Provide the [X, Y] coordinate of the cell's center where the given text is located.  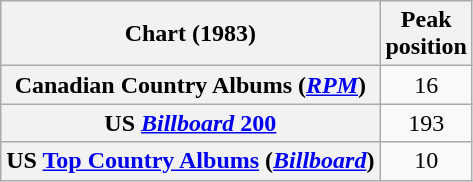
Canadian Country Albums (RPM) [190, 85]
16 [426, 85]
US Billboard 200 [190, 123]
Peak position [426, 34]
US Top Country Albums (Billboard) [190, 161]
10 [426, 161]
Chart (1983) [190, 34]
193 [426, 123]
